Identify which cell holds the provided text, then report its (X, Y) central coordinate. 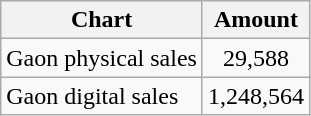
Amount (256, 20)
29,588 (256, 58)
Gaon physical sales (102, 58)
Gaon digital sales (102, 96)
1,248,564 (256, 96)
Chart (102, 20)
